Return the [X, Y] coordinate for the center point of the cell that contains the specified text.  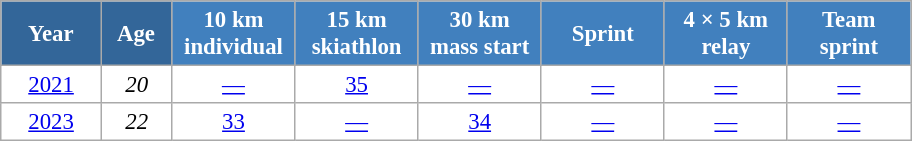
Sprint [602, 34]
20 [136, 85]
30 km mass start [480, 34]
2021 [52, 85]
2023 [52, 122]
Year [52, 34]
15 km skiathlon [356, 34]
35 [356, 85]
10 km individual [234, 34]
22 [136, 122]
33 [234, 122]
Age [136, 34]
34 [480, 122]
Team sprint [848, 34]
4 × 5 km relay [726, 34]
